Extract the (x, y) coordinate from the center of the cell holding the provided text.  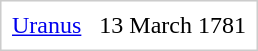
13 March 1781 (173, 25)
Uranus (47, 25)
